Capture the cell that displays the provided text and extract its [x, y] central coordinate. 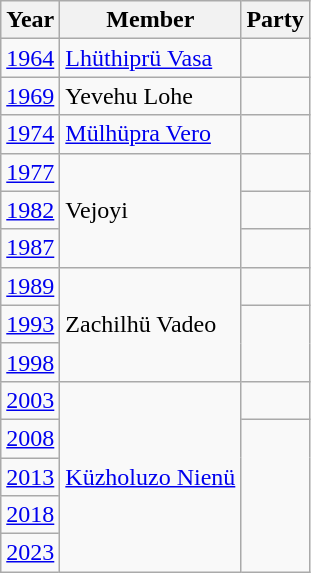
2013 [30, 477]
Mülhüpra Vero [150, 134]
Member [150, 20]
1993 [30, 324]
1964 [30, 58]
2018 [30, 515]
1982 [30, 210]
Zachilhü Vadeo [150, 324]
Lhüthiprü Vasa [150, 58]
2023 [30, 553]
2008 [30, 438]
Year [30, 20]
2003 [30, 400]
Party [275, 20]
1989 [30, 286]
Vejoyi [150, 210]
1974 [30, 134]
1998 [30, 362]
1977 [30, 172]
1969 [30, 96]
Küzholuzo Nienü [150, 476]
Yevehu Lohe [150, 96]
1987 [30, 248]
